Find where the given text appears and provide that cell's center as (x, y) coordinate. 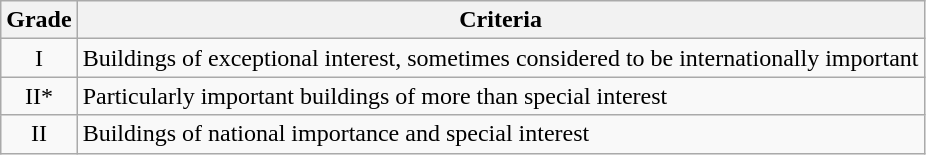
Buildings of exceptional interest, sometimes considered to be internationally important (500, 58)
II* (39, 96)
Criteria (500, 20)
II (39, 134)
I (39, 58)
Grade (39, 20)
Buildings of national importance and special interest (500, 134)
Particularly important buildings of more than special interest (500, 96)
